Search for the cell housing the specified text and yield its (x, y) center coordinate. 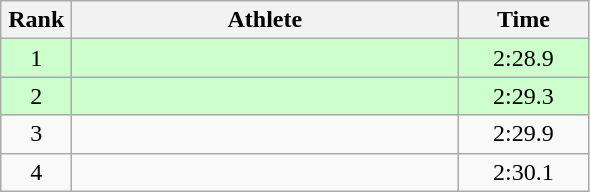
2:29.3 (524, 96)
4 (36, 172)
Rank (36, 20)
2 (36, 96)
2:28.9 (524, 58)
2:30.1 (524, 172)
2:29.9 (524, 134)
Time (524, 20)
Athlete (265, 20)
1 (36, 58)
3 (36, 134)
